Pinpoint the cell where the given text exists, returning its (x, y) midpoint coordinate. 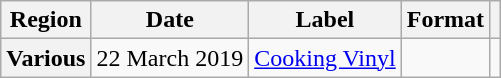
Label (326, 20)
22 March 2019 (170, 58)
Date (170, 20)
Region (46, 20)
Format (445, 20)
Cooking Vinyl (326, 58)
Various (46, 58)
